From the cell containing the given text, extract its center point as [x, y] coordinate. 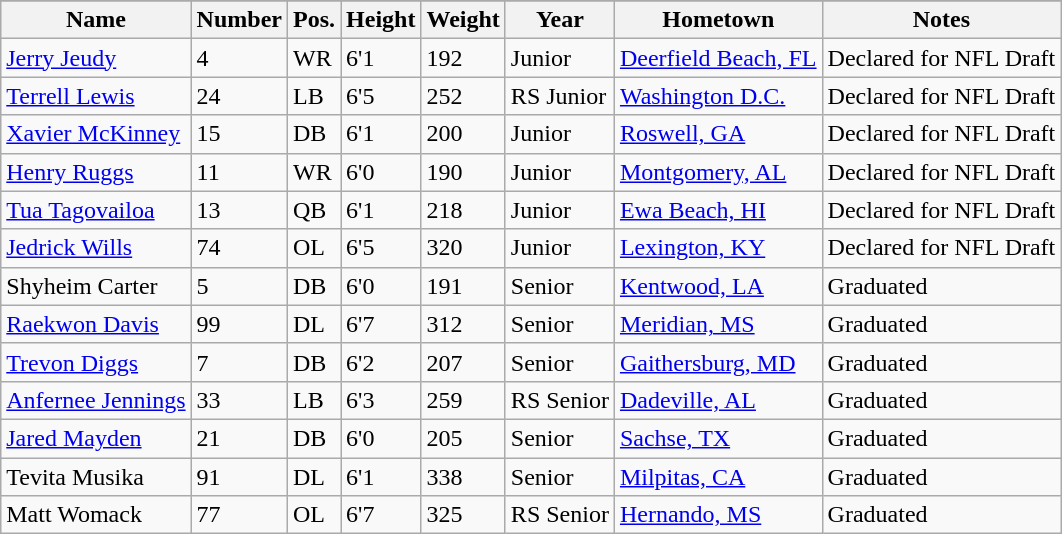
Gaithersburg, MD [718, 362]
312 [463, 324]
13 [239, 210]
Montgomery, AL [718, 172]
Name [96, 20]
Trevon Diggs [96, 362]
Raekwon Davis [96, 324]
259 [463, 400]
5 [239, 286]
Year [560, 20]
Dadeville, AL [718, 400]
Tua Tagovailoa [96, 210]
Number [239, 20]
4 [239, 58]
Ewa Beach, HI [718, 210]
Notes [942, 20]
91 [239, 477]
Shyheim Carter [96, 286]
Lexington, KY [718, 248]
Hometown [718, 20]
77 [239, 515]
Hernando, MS [718, 515]
21 [239, 438]
Xavier McKinney [96, 134]
Height [381, 20]
338 [463, 477]
205 [463, 438]
200 [463, 134]
11 [239, 172]
Henry Ruggs [96, 172]
6'2 [381, 362]
191 [463, 286]
Matt Womack [96, 515]
252 [463, 96]
Washington D.C. [718, 96]
Milpitas, CA [718, 477]
Sachse, TX [718, 438]
Jerry Jeudy [96, 58]
Deerfield Beach, FL [718, 58]
Roswell, GA [718, 134]
320 [463, 248]
Kentwood, LA [718, 286]
Anfernee Jennings [96, 400]
Terrell Lewis [96, 96]
218 [463, 210]
24 [239, 96]
99 [239, 324]
7 [239, 362]
207 [463, 362]
Meridian, MS [718, 324]
190 [463, 172]
Weight [463, 20]
33 [239, 400]
Jared Mayden [96, 438]
RS Junior [560, 96]
192 [463, 58]
325 [463, 515]
Pos. [314, 20]
QB [314, 210]
Tevita Musika [96, 477]
15 [239, 134]
6'3 [381, 400]
Jedrick Wills [96, 248]
74 [239, 248]
